Search for the cell housing the specified text and yield its (X, Y) center coordinate. 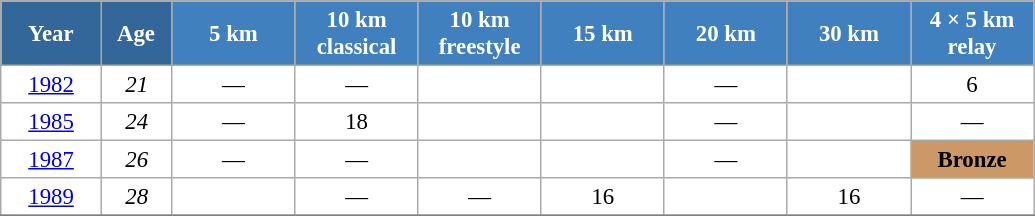
Bronze (972, 160)
20 km (726, 34)
18 (356, 122)
10 km classical (356, 34)
28 (136, 197)
10 km freestyle (480, 34)
5 km (234, 34)
21 (136, 85)
1987 (52, 160)
Year (52, 34)
4 × 5 km relay (972, 34)
1985 (52, 122)
6 (972, 85)
1982 (52, 85)
Age (136, 34)
30 km (848, 34)
1989 (52, 197)
15 km (602, 34)
26 (136, 160)
24 (136, 122)
